For the text-containing cell, return its midpoint in [x, y] coordinate format. 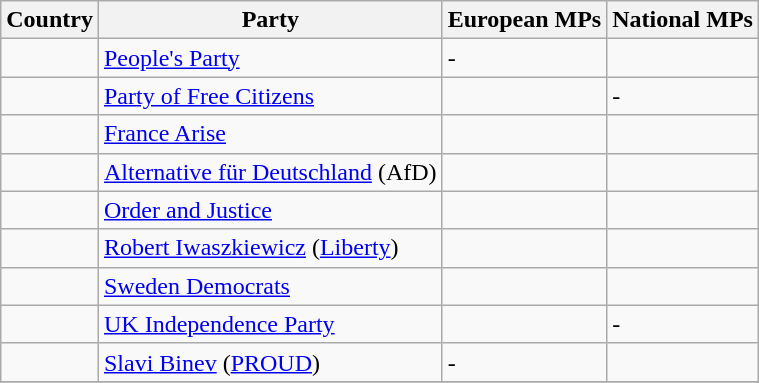
Order and Justice [270, 210]
Party [270, 20]
Country [50, 20]
Robert Iwaszkiewicz (Liberty) [270, 248]
France Arise [270, 134]
UK Independence Party [270, 324]
Slavi Binev (PROUD) [270, 362]
Alternative für Deutschland (AfD) [270, 172]
Sweden Democrats [270, 286]
European MPs [524, 20]
People's Party [270, 58]
Party of Free Citizens [270, 96]
National MPs [683, 20]
